Determine the (x, y) coordinate at the center of the cell enclosing the given text.  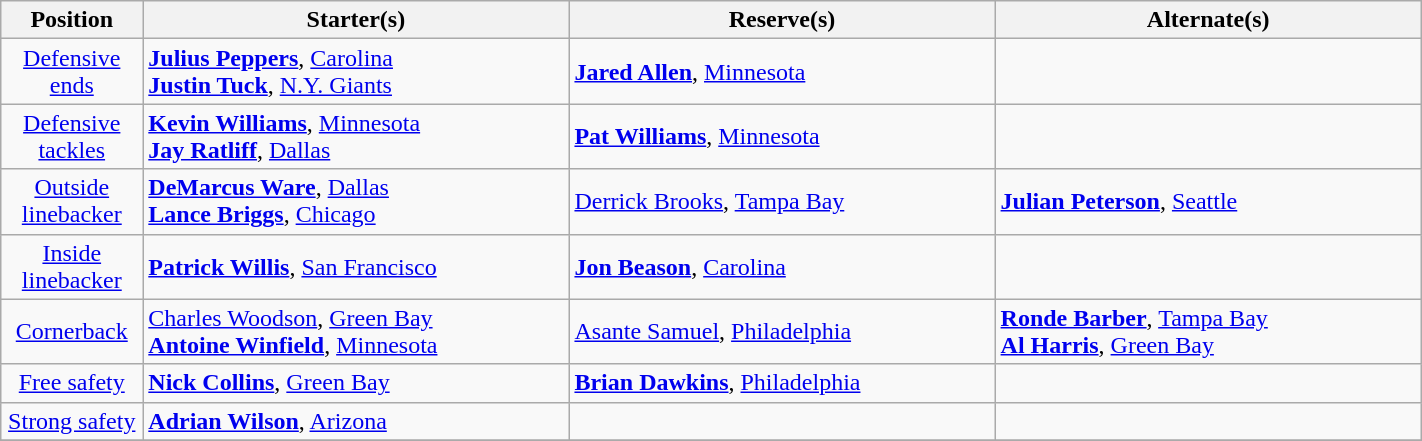
Defensive ends (72, 72)
Asante Samuel, Philadelphia (782, 332)
Derrick Brooks, Tampa Bay (782, 202)
Adrian Wilson, Arizona (356, 421)
Starter(s) (356, 20)
Julian Peterson, Seattle (1208, 202)
Cornerback (72, 332)
DeMarcus Ware, Dallas Lance Briggs, Chicago (356, 202)
Charles Woodson, Green Bay Antoine Winfield, Minnesota (356, 332)
Outside linebacker (72, 202)
Nick Collins, Green Bay (356, 383)
Brian Dawkins, Philadelphia (782, 383)
Free safety (72, 383)
Reserve(s) (782, 20)
Jon Beason, Carolina (782, 266)
Pat Williams, Minnesota (782, 136)
Defensive tackles (72, 136)
Jared Allen, Minnesota (782, 72)
Ronde Barber, Tampa Bay Al Harris, Green Bay (1208, 332)
Julius Peppers, Carolina Justin Tuck, N.Y. Giants (356, 72)
Strong safety (72, 421)
Position (72, 20)
Patrick Willis, San Francisco (356, 266)
Kevin Williams, Minnesota Jay Ratliff, Dallas (356, 136)
Alternate(s) (1208, 20)
Inside linebacker (72, 266)
